Detect which cell encompasses the target text, then output its (x, y) center coordinate. 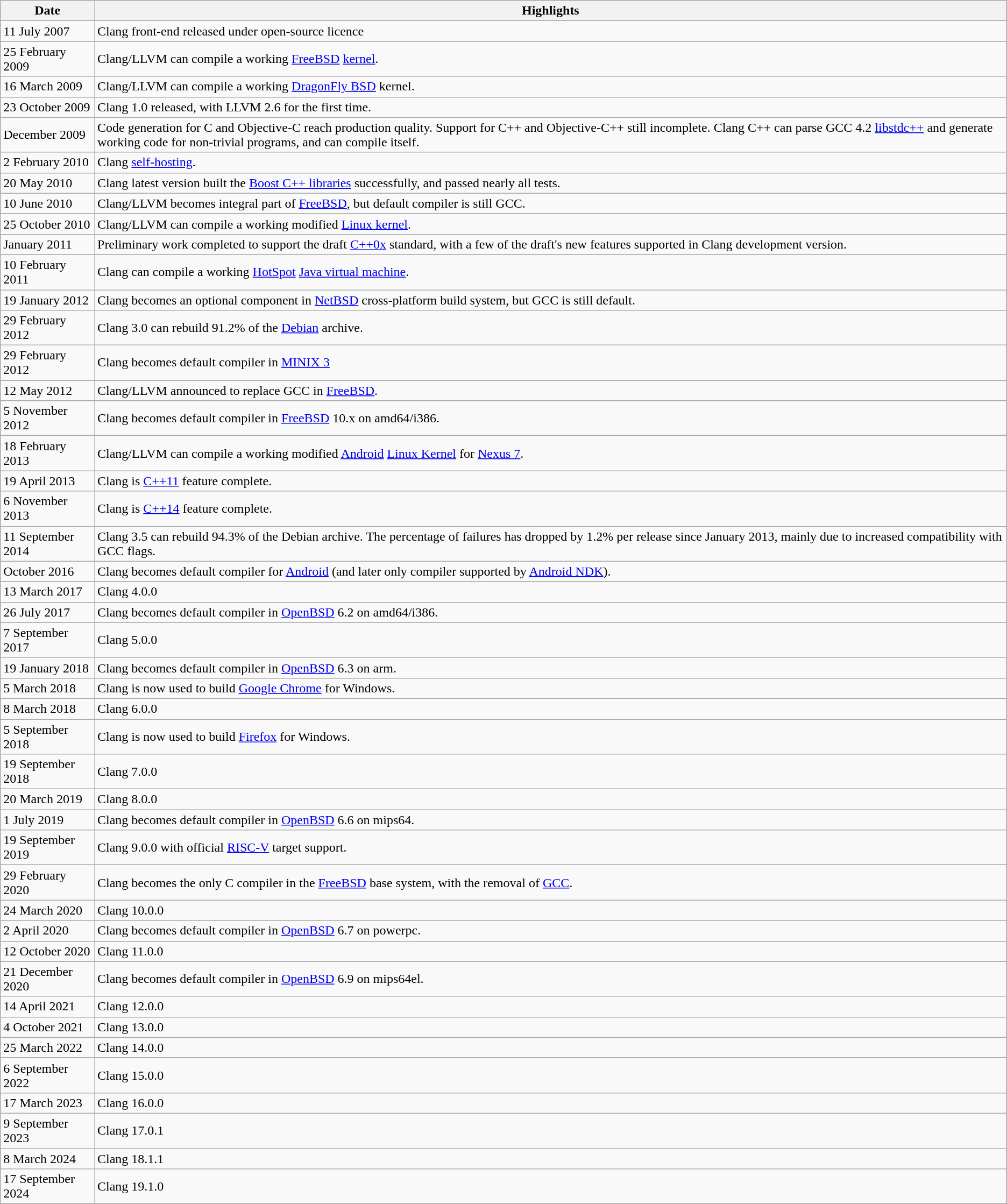
Clang latest version built the Boost C++ libraries successfully, and passed nearly all tests. (551, 183)
17 March 2023 (47, 1103)
7 September 2017 (47, 640)
Clang becomes default compiler in OpenBSD 6.6 on mips64. (551, 820)
19 April 2013 (47, 481)
Clang/LLVM can compile a working modified Linux kernel. (551, 224)
Clang becomes an optional component in NetBSD cross-platform build system, but GCC is still default. (551, 300)
17 September 2024 (47, 1187)
16 March 2009 (47, 87)
Clang/LLVM can compile a working modified Android Linux Kernel for Nexus 7. (551, 453)
October 2016 (47, 571)
Clang becomes default compiler in FreeBSD 10.x on amd64/i386. (551, 419)
18 February 2013 (47, 453)
11 July 2007 (47, 31)
24 March 2020 (47, 910)
1 July 2019 (47, 820)
19 January 2018 (47, 668)
Highlights (551, 11)
Clang becomes default compiler in OpenBSD 6.7 on powerpc. (551, 931)
6 September 2022 (47, 1075)
Date (47, 11)
5 September 2018 (47, 736)
Clang 4.0.0 (551, 592)
20 May 2010 (47, 183)
Clang/LLVM announced to replace GCC in FreeBSD. (551, 391)
Clang 10.0.0 (551, 910)
9 September 2023 (47, 1131)
Clang becomes default compiler in OpenBSD 6.3 on arm. (551, 668)
Clang self-hosting. (551, 162)
19 January 2012 (47, 300)
January 2011 (47, 244)
21 December 2020 (47, 979)
Clang/LLVM becomes integral part of FreeBSD, but default compiler is still GCC. (551, 203)
2 April 2020 (47, 931)
5 March 2018 (47, 688)
Clang becomes default compiler in MINIX 3 (551, 363)
14 April 2021 (47, 1007)
Preliminary work completed to support the draft C++0x standard, with a few of the draft's new features supported in Clang development version. (551, 244)
8 March 2018 (47, 709)
10 June 2010 (47, 203)
Clang 8.0.0 (551, 799)
25 October 2010 (47, 224)
Clang is C++14 feature complete. (551, 509)
19 September 2019 (47, 848)
December 2009 (47, 134)
29 February 2020 (47, 882)
11 September 2014 (47, 543)
Clang 11.0.0 (551, 951)
2 February 2010 (47, 162)
12 October 2020 (47, 951)
Clang 15.0.0 (551, 1075)
8 March 2024 (47, 1158)
Clang 7.0.0 (551, 771)
25 March 2022 (47, 1047)
Clang 14.0.0 (551, 1047)
26 July 2017 (47, 612)
Clang 12.0.0 (551, 1007)
Clang 5.0.0 (551, 640)
5 November 2012 (47, 419)
12 May 2012 (47, 391)
19 September 2018 (47, 771)
Clang becomes default compiler in OpenBSD 6.9 on mips64el. (551, 979)
Clang front-end released under open-source licence (551, 31)
Clang/LLVM can compile a working FreeBSD kernel. (551, 59)
Clang 17.0.1 (551, 1131)
13 March 2017 (47, 592)
Clang 3.0 can rebuild 91.2% of the Debian archive. (551, 328)
Clang/LLVM can compile a working DragonFly BSD kernel. (551, 87)
Clang is C++11 feature complete. (551, 481)
Clang 9.0.0 with official RISC-V target support. (551, 848)
23 October 2009 (47, 107)
Clang 16.0.0 (551, 1103)
Clang is now used to build Google Chrome for Windows. (551, 688)
Clang becomes default compiler for Android (and later only compiler supported by Android NDK). (551, 571)
Clang 13.0.0 (551, 1027)
Clang 1.0 released, with LLVM 2.6 for the first time. (551, 107)
25 February 2009 (47, 59)
Clang 19.1.0 (551, 1187)
6 November 2013 (47, 509)
10 February 2011 (47, 272)
20 March 2019 (47, 799)
Clang 6.0.0 (551, 709)
Clang becomes default compiler in OpenBSD 6.2 on amd64/i386. (551, 612)
Clang becomes the only C compiler in the FreeBSD base system, with the removal of GCC. (551, 882)
Clang is now used to build Firefox for Windows. (551, 736)
Clang 18.1.1 (551, 1158)
Clang can compile a working HotSpot Java virtual machine. (551, 272)
4 October 2021 (47, 1027)
